For the text-containing cell, return its midpoint in (x, y) coordinate format. 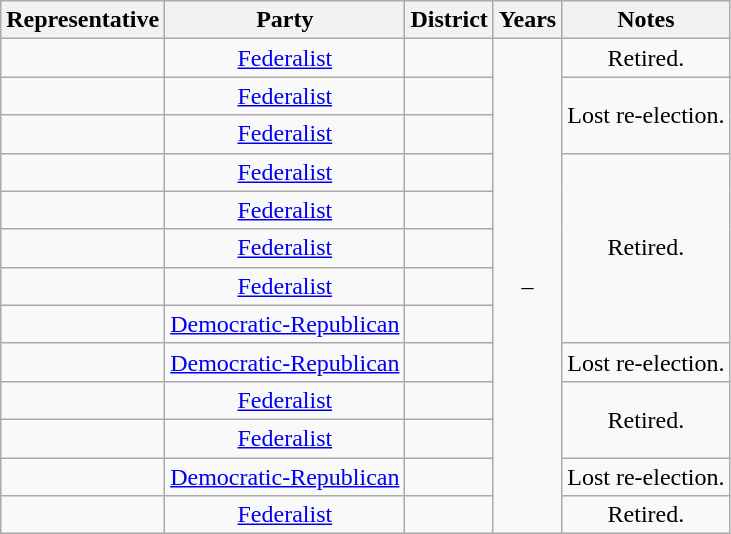
Representative (83, 20)
Notes (646, 20)
Years (527, 20)
District (449, 20)
– (527, 286)
Party (285, 20)
